From the cell containing the given text, extract its center point as (X, Y) coordinate. 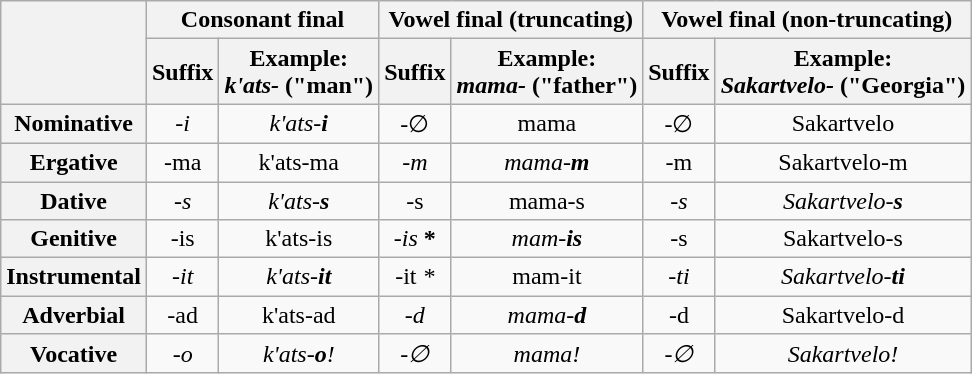
-i (182, 124)
mama! (547, 354)
Vocative (74, 354)
Adverbial (74, 315)
Dative (74, 201)
mama-m (547, 162)
-ti (679, 277)
Vowel final (non-truncating) (807, 20)
mama-d (547, 315)
-ad (182, 315)
Example:k'ats- ("man") (299, 72)
mam-is (547, 239)
k'ats-i (299, 124)
-is (182, 239)
Vowel final (truncating) (511, 20)
-it (182, 277)
Consonant final (262, 20)
k'ats-it (299, 277)
Sakartvelo-ti (843, 277)
-is * (415, 239)
Sakartvelo-d (843, 315)
Instrumental (74, 277)
Sakartvelo-m (843, 162)
k'ats-o! (299, 354)
Example:Sakartvelo- ("Georgia") (843, 72)
-o (182, 354)
k'ats-s (299, 201)
-it * (415, 277)
mam-it (547, 277)
k'ats-ad (299, 315)
Sakartvelo! (843, 354)
Sakartvelo (843, 124)
Example:mama- ("father") (547, 72)
Genitive (74, 239)
Ergative (74, 162)
Nominative (74, 124)
k'ats-is (299, 239)
-ma (182, 162)
k'ats-ma (299, 162)
mama-s (547, 201)
mama (547, 124)
